For the text-containing cell, return its midpoint in [X, Y] coordinate format. 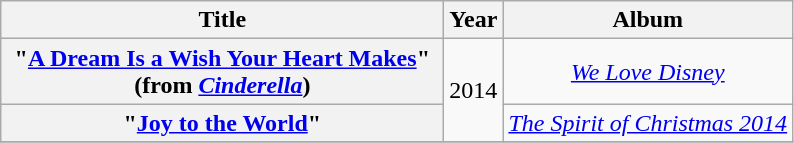
"A Dream Is a Wish Your Heart Makes"(from Cinderella) [222, 72]
Title [222, 20]
The Spirit of Christmas 2014 [648, 123]
2014 [474, 90]
Year [474, 20]
We Love Disney [648, 72]
Album [648, 20]
"Joy to the World" [222, 123]
